Find where the given text appears and provide that cell's center as (x, y) coordinate. 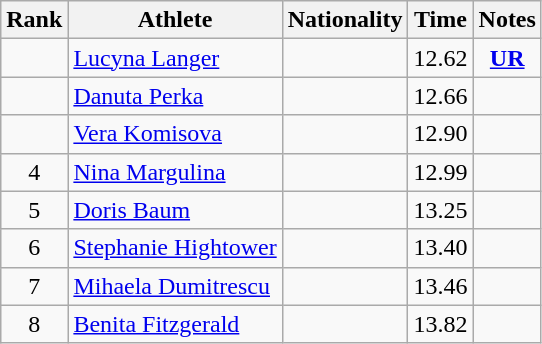
Lucyna Langer (175, 58)
13.25 (440, 210)
Stephanie Hightower (175, 248)
Mihaela Dumitrescu (175, 286)
12.66 (440, 96)
Notes (507, 20)
13.82 (440, 324)
8 (34, 324)
Athlete (175, 20)
UR (507, 58)
12.62 (440, 58)
Nationality (345, 20)
13.40 (440, 248)
12.99 (440, 172)
Doris Baum (175, 210)
Benita Fitzgerald (175, 324)
Danuta Perka (175, 96)
Rank (34, 20)
7 (34, 286)
5 (34, 210)
Time (440, 20)
12.90 (440, 134)
Nina Margulina (175, 172)
13.46 (440, 286)
6 (34, 248)
4 (34, 172)
Vera Komisova (175, 134)
